Identify which cell holds the provided text, then report its [x, y] central coordinate. 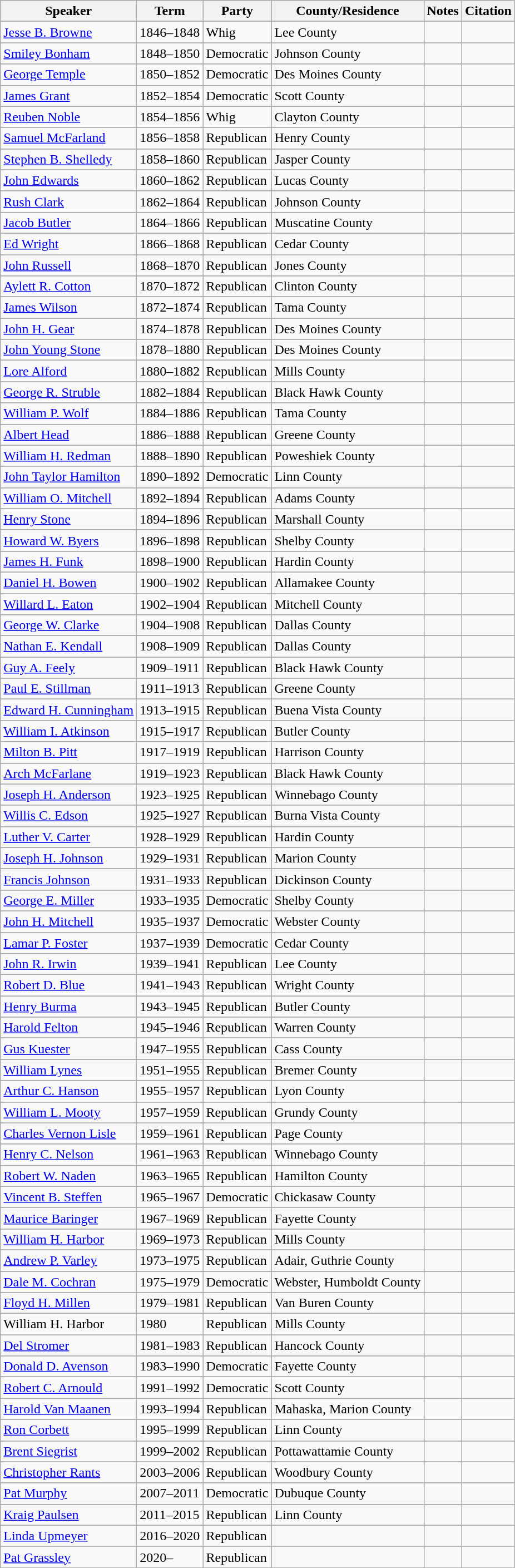
Henry County [348, 138]
Mahaska, Marion County [348, 1409]
1979–1981 [170, 1303]
Robert D. Blue [69, 985]
Pat Murphy [69, 1493]
William Lynes [69, 1070]
Jacob Butler [69, 223]
1993–1994 [170, 1409]
1872–1874 [170, 308]
Willis C. Edson [69, 816]
1886–1888 [170, 435]
George Temple [69, 75]
Allamakee County [348, 583]
Daniel H. Bowen [69, 583]
1909–1911 [170, 668]
Andrew P. Varley [69, 1260]
1925–1927 [170, 816]
1870–1872 [170, 287]
Joseph H. Anderson [69, 795]
1904–1908 [170, 625]
Jesse B. Browne [69, 32]
1915–1917 [170, 731]
Marshall County [348, 519]
1913–1915 [170, 710]
2020– [170, 1557]
1900–1902 [170, 583]
1908–1909 [170, 647]
Rush Clark [69, 201]
1878–1880 [170, 350]
Ed Wright [69, 244]
James H. Funk [69, 561]
1854–1856 [170, 117]
1860–1862 [170, 180]
1911–1913 [170, 689]
Francis Johnson [69, 879]
1917–1919 [170, 752]
1868–1870 [170, 265]
Buena Vista County [348, 710]
Guy A. Feely [69, 668]
Charles Vernon Lisle [69, 1133]
John H. Gear [69, 329]
Adair, Guthrie County [348, 1260]
County/Residence [348, 11]
1951–1955 [170, 1070]
1902–1904 [170, 604]
Stephen B. Shelledy [69, 159]
Harold Felton [69, 1028]
1995–1999 [170, 1430]
1975–1979 [170, 1281]
1999–2002 [170, 1451]
Dubuque County [348, 1493]
1923–1925 [170, 795]
Jones County [348, 265]
2016–2020 [170, 1536]
Cass County [348, 1049]
Adams County [348, 498]
Kraig Paulsen [69, 1515]
1963–1965 [170, 1176]
Harrison County [348, 752]
1892–1894 [170, 498]
Marion County [348, 858]
1955–1957 [170, 1091]
Samuel McFarland [69, 138]
1846–1848 [170, 32]
Bremer County [348, 1070]
Hamilton County [348, 1176]
1931–1933 [170, 879]
Albert Head [69, 435]
William O. Mitchell [69, 498]
Luther V. Carter [69, 837]
Paul E. Stillman [69, 689]
Lucas County [348, 180]
Nathan E. Kendall [69, 647]
Clayton County [348, 117]
Lore Alford [69, 371]
Pat Grassley [69, 1557]
Wright County [348, 985]
1880–1882 [170, 371]
1890–1892 [170, 477]
Brent Siegrist [69, 1451]
John Young Stone [69, 350]
Speaker [69, 11]
Aylett R. Cotton [69, 287]
Edward H. Cunningham [69, 710]
1884–1886 [170, 413]
1939–1941 [170, 964]
1980 [170, 1324]
1945–1946 [170, 1028]
1959–1961 [170, 1133]
Milton B. Pitt [69, 752]
Lamar P. Foster [69, 943]
Term [170, 11]
Willard L. Eaton [69, 604]
Christopher Rants [69, 1472]
2011–2015 [170, 1515]
Chickasaw County [348, 1197]
1935–1937 [170, 921]
Floyd H. Millen [69, 1303]
1864–1866 [170, 223]
1973–1975 [170, 1260]
Pottawattamie County [348, 1451]
Joseph H. Johnson [69, 858]
Robert C. Arnould [69, 1388]
Ron Corbett [69, 1430]
1961–1963 [170, 1155]
Woodbury County [348, 1472]
2007–2011 [170, 1493]
John Edwards [69, 180]
George E. Miller [69, 900]
Del Stromer [69, 1345]
1947–1955 [170, 1049]
Burna Vista County [348, 816]
Muscatine County [348, 223]
1866–1868 [170, 244]
1898–1900 [170, 561]
1874–1878 [170, 329]
1981–1983 [170, 1345]
Gus Kuester [69, 1049]
Robert W. Naden [69, 1176]
1896–1898 [170, 540]
1929–1931 [170, 858]
James Wilson [69, 308]
2003–2006 [170, 1472]
Dickinson County [348, 879]
1858–1860 [170, 159]
Reuben Noble [69, 117]
1848–1850 [170, 53]
Arch McFarlane [69, 773]
1919–1923 [170, 773]
William I. Atkinson [69, 731]
Arthur C. Hanson [69, 1091]
Howard W. Byers [69, 540]
1957–1959 [170, 1112]
Webster, Humboldt County [348, 1281]
Donald D. Avenson [69, 1367]
Citation [488, 11]
1991–1992 [170, 1388]
George R. Struble [69, 392]
1933–1935 [170, 900]
James Grant [69, 96]
1850–1852 [170, 75]
Party [237, 11]
1928–1929 [170, 837]
1941–1943 [170, 985]
Grundy County [348, 1112]
George W. Clarke [69, 625]
John H. Mitchell [69, 921]
Smiley Bonham [69, 53]
1969–1973 [170, 1239]
Notes [443, 11]
Linda Upmeyer [69, 1536]
Warren County [348, 1028]
Page County [348, 1133]
John Taylor Hamilton [69, 477]
1967–1969 [170, 1218]
John R. Irwin [69, 964]
Hancock County [348, 1345]
1856–1858 [170, 138]
Vincent B. Steffen [69, 1197]
Dale M. Cochran [69, 1281]
Henry Stone [69, 519]
Henry C. Nelson [69, 1155]
1943–1945 [170, 1007]
1983–1990 [170, 1367]
1862–1864 [170, 201]
Jasper County [348, 159]
Clinton County [348, 287]
Mitchell County [348, 604]
Poweshiek County [348, 456]
Maurice Baringer [69, 1218]
1894–1896 [170, 519]
Harold Van Maanen [69, 1409]
Van Buren County [348, 1303]
1888–1890 [170, 456]
William H. Redman [69, 456]
Henry Burma [69, 1007]
John Russell [69, 265]
1882–1884 [170, 392]
William L. Mooty [69, 1112]
William P. Wolf [69, 413]
Webster County [348, 921]
1852–1854 [170, 96]
1965–1967 [170, 1197]
Lyon County [348, 1091]
1937–1939 [170, 943]
